Return (x, y) of the center of cell containing provided text 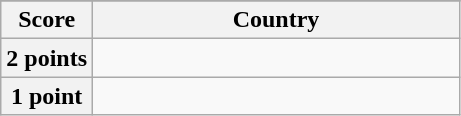
Score (47, 20)
Country (276, 20)
1 point (47, 96)
2 points (47, 58)
